Determine the [X, Y] coordinate at the center of the cell enclosing the given text.  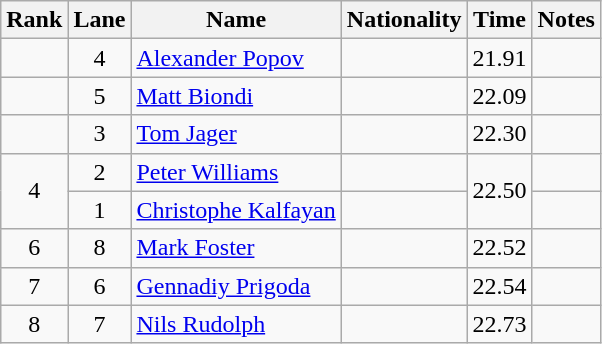
Matt Biondi [236, 96]
Mark Foster [236, 248]
22.52 [500, 248]
Peter Williams [236, 172]
22.09 [500, 96]
Gennadiy Prigoda [236, 286]
21.91 [500, 58]
Tom Jager [236, 134]
Alexander Popov [236, 58]
22.30 [500, 134]
5 [100, 96]
22.50 [500, 191]
2 [100, 172]
1 [100, 210]
Rank [34, 20]
Name [236, 20]
3 [100, 134]
Nils Rudolph [236, 324]
22.73 [500, 324]
Notes [566, 20]
Lane [100, 20]
Nationality [404, 20]
22.54 [500, 286]
Time [500, 20]
Christophe Kalfayan [236, 210]
